Identify which cell holds the provided text, then report its [X, Y] central coordinate. 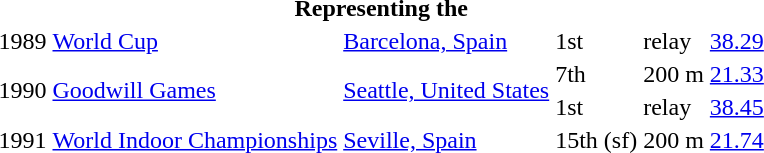
World Cup [195, 41]
7th [596, 74]
200 m [674, 74]
Seattle, United States [446, 90]
Goodwill Games [195, 90]
Barcelona, Spain [446, 41]
